Locate the cell with the specified text and output its [X, Y] center coordinate. 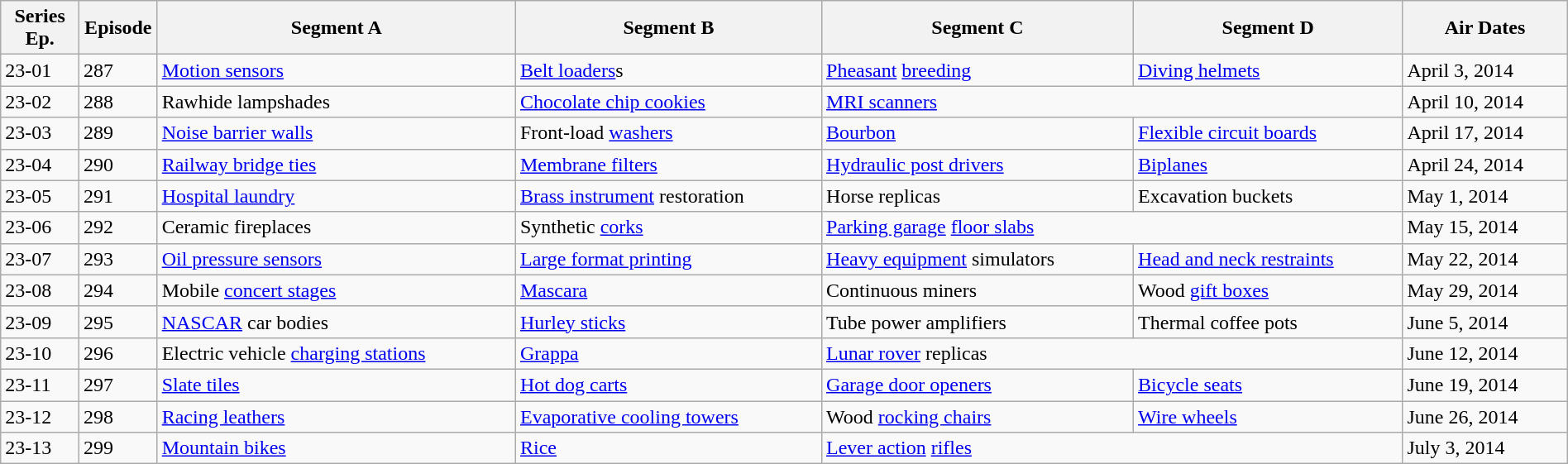
23-12 [40, 416]
Lever action rifles [1112, 448]
23-13 [40, 448]
Synthetic corks [668, 227]
MRI scanners [1112, 102]
Head and neck restraints [1269, 259]
Hurley sticks [668, 322]
Mountain bikes [336, 448]
June 5, 2014 [1485, 322]
May 15, 2014 [1485, 227]
23-11 [40, 385]
Large format printing [668, 259]
Grappa [668, 353]
Heavy equipment simulators [978, 259]
289 [117, 133]
23-02 [40, 102]
Motion sensors [336, 70]
Brass instrument restoration [668, 196]
April 24, 2014 [1485, 165]
Pheasant breeding [978, 70]
Oil pressure sensors [336, 259]
April 3, 2014 [1485, 70]
May 22, 2014 [1485, 259]
May 29, 2014 [1485, 290]
June 12, 2014 [1485, 353]
Belt loaderss [668, 70]
296 [117, 353]
Segment B [668, 28]
Lunar rover replicas [1112, 353]
23-01 [40, 70]
297 [117, 385]
287 [117, 70]
Diving helmets [1269, 70]
Excavation buckets [1269, 196]
Garage door openers [978, 385]
Evaporative cooling towers [668, 416]
April 17, 2014 [1485, 133]
Railway bridge ties [336, 165]
Rawhide lampshades [336, 102]
23-04 [40, 165]
Wire wheels [1269, 416]
Episode [117, 28]
May 1, 2014 [1485, 196]
Mascara [668, 290]
Hydraulic post drivers [978, 165]
April 10, 2014 [1485, 102]
23-10 [40, 353]
291 [117, 196]
Hospital laundry [336, 196]
295 [117, 322]
293 [117, 259]
Bourbon [978, 133]
23-07 [40, 259]
Wood gift boxes [1269, 290]
Flexible circuit boards [1269, 133]
292 [117, 227]
Horse replicas [978, 196]
Noise barrier walls [336, 133]
June 26, 2014 [1485, 416]
290 [117, 165]
Segment D [1269, 28]
Rice [668, 448]
Mobile concert stages [336, 290]
23-08 [40, 290]
Hot dog carts [668, 385]
Chocolate chip cookies [668, 102]
23-05 [40, 196]
Bicycle seats [1269, 385]
Wood rocking chairs [978, 416]
Continuous miners [978, 290]
288 [117, 102]
Tube power amplifiers [978, 322]
Slate tiles [336, 385]
Ceramic fireplaces [336, 227]
23-06 [40, 227]
Air Dates [1485, 28]
Segment C [978, 28]
298 [117, 416]
Thermal coffee pots [1269, 322]
Series Ep. [40, 28]
Membrane filters [668, 165]
294 [117, 290]
Parking garage floor slabs [1112, 227]
NASCAR car bodies [336, 322]
23-03 [40, 133]
299 [117, 448]
July 3, 2014 [1485, 448]
Segment A [336, 28]
Racing leathers [336, 416]
Biplanes [1269, 165]
23-09 [40, 322]
Electric vehicle charging stations [336, 353]
Front-load washers [668, 133]
June 19, 2014 [1485, 385]
